Return the [X, Y] coordinate for the center point of the cell that contains the specified text.  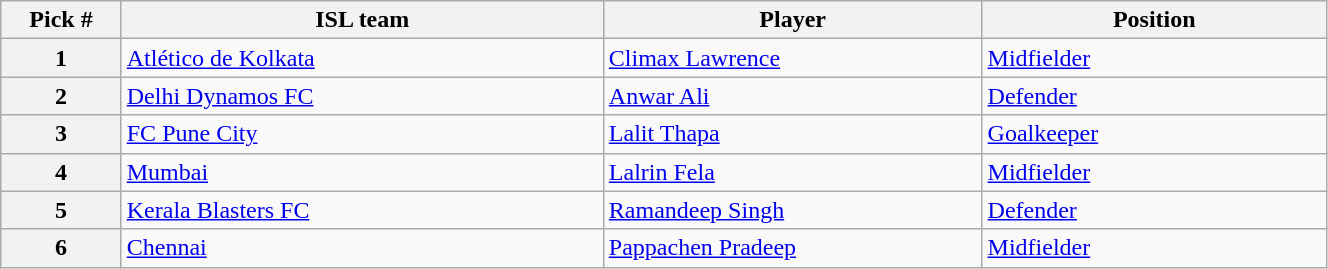
Lalit Thapa [792, 134]
Anwar Ali [792, 96]
3 [61, 134]
Ramandeep Singh [792, 210]
5 [61, 210]
6 [61, 248]
Mumbai [362, 172]
4 [61, 172]
FC Pune City [362, 134]
2 [61, 96]
Atlético de Kolkata [362, 58]
Chennai [362, 248]
Goalkeeper [1154, 134]
Lalrin Fela [792, 172]
Player [792, 20]
Kerala Blasters FC [362, 210]
Delhi Dynamos FC [362, 96]
Pick # [61, 20]
ISL team [362, 20]
Pappachen Pradeep [792, 248]
1 [61, 58]
Position [1154, 20]
Climax Lawrence [792, 58]
